Pinpoint the cell where the given text exists, returning its (X, Y) midpoint coordinate. 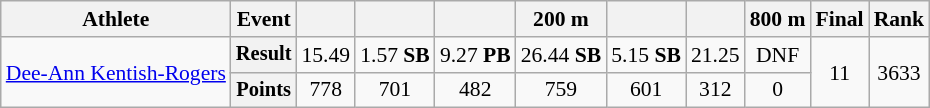
800 m (778, 19)
Result (264, 55)
701 (395, 90)
200 m (562, 19)
5.15 SB (646, 55)
482 (476, 90)
21.25 (716, 55)
759 (562, 90)
26.44 SB (562, 55)
Dee-Ann Kentish-Rogers (116, 72)
Event (264, 19)
9.27 PB (476, 55)
312 (716, 90)
Points (264, 90)
0 (778, 90)
DNF (778, 55)
Final (840, 19)
3633 (900, 72)
601 (646, 90)
11 (840, 72)
778 (326, 90)
1.57 SB (395, 55)
Rank (900, 19)
15.49 (326, 55)
Athlete (116, 19)
